Pinpoint the cell where the given text exists, returning its [X, Y] midpoint coordinate. 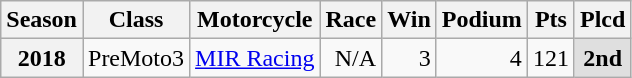
Class [136, 20]
4 [482, 58]
Podium [482, 20]
MIR Racing [255, 58]
Race [351, 20]
2nd [602, 58]
Season [42, 20]
PreMoto3 [136, 58]
Pts [550, 20]
2018 [42, 58]
3 [410, 58]
Win [410, 20]
Motorcycle [255, 20]
N/A [351, 58]
Plcd [602, 20]
121 [550, 58]
